Return (X, Y) of the center of cell containing provided text 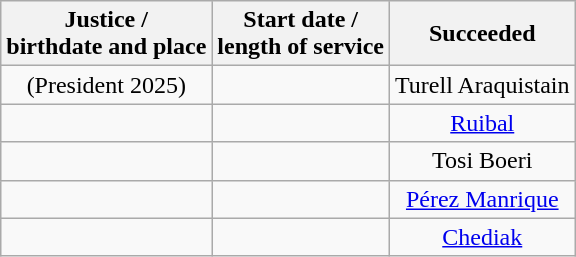
Succeeded (483, 34)
Justice /birthdate and place (106, 34)
(President 2025) (106, 85)
Tosi Boeri (483, 161)
Turell Araquistain (483, 85)
Start date /length of service (301, 34)
Pérez Manrique (483, 199)
Ruibal (483, 123)
Chediak (483, 237)
